Pinpoint the cell where the given text exists, returning its [X, Y] midpoint coordinate. 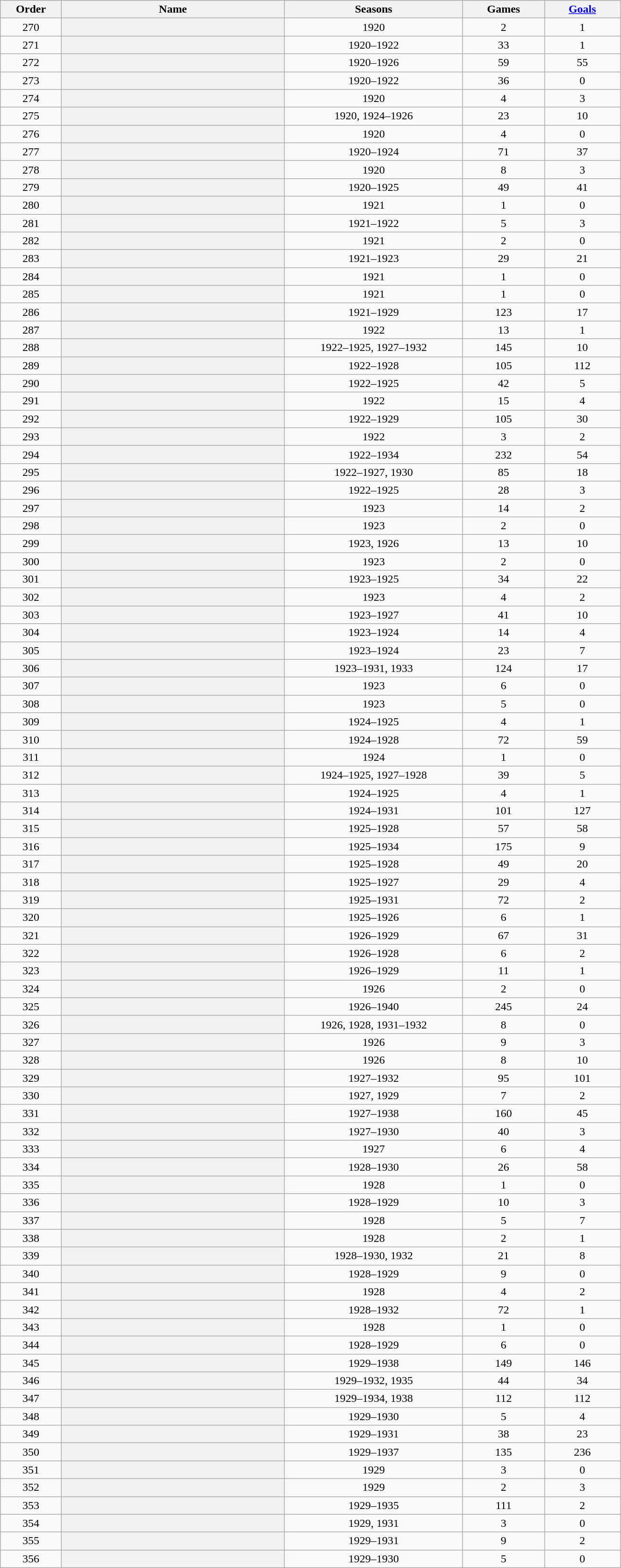
277 [31, 152]
308 [31, 704]
314 [31, 811]
1921–1923 [373, 259]
30 [582, 419]
1929–1938 [373, 1363]
322 [31, 953]
291 [31, 401]
353 [31, 1505]
20 [582, 864]
309 [31, 722]
282 [31, 241]
319 [31, 900]
1922–1925, 1927–1932 [373, 348]
22 [582, 579]
290 [31, 383]
18 [582, 472]
146 [582, 1363]
135 [504, 1452]
270 [31, 27]
321 [31, 935]
271 [31, 45]
317 [31, 864]
54 [582, 454]
336 [31, 1203]
1920–1926 [373, 63]
303 [31, 615]
1923–1927 [373, 615]
279 [31, 187]
306 [31, 668]
1926–1928 [373, 953]
1925–1931 [373, 900]
285 [31, 294]
Seasons [373, 9]
57 [504, 829]
Order [31, 9]
31 [582, 935]
281 [31, 223]
334 [31, 1167]
37 [582, 152]
232 [504, 454]
1927 [373, 1149]
351 [31, 1470]
280 [31, 205]
346 [31, 1381]
298 [31, 526]
11 [504, 971]
1927–1930 [373, 1131]
1921–1922 [373, 223]
296 [31, 490]
304 [31, 633]
330 [31, 1096]
145 [504, 348]
1922–1934 [373, 454]
38 [504, 1434]
111 [504, 1505]
329 [31, 1078]
28 [504, 490]
278 [31, 169]
160 [504, 1114]
289 [31, 365]
55 [582, 63]
335 [31, 1185]
297 [31, 508]
1928–1930, 1932 [373, 1256]
1923, 1926 [373, 544]
312 [31, 775]
175 [504, 846]
44 [504, 1381]
272 [31, 63]
1923–1925 [373, 579]
24 [582, 1006]
299 [31, 544]
1926, 1928, 1931–1932 [373, 1024]
342 [31, 1309]
305 [31, 650]
1927–1938 [373, 1114]
288 [31, 348]
328 [31, 1060]
284 [31, 277]
26 [504, 1167]
245 [504, 1006]
315 [31, 829]
341 [31, 1291]
1924–1928 [373, 739]
294 [31, 454]
1924–1931 [373, 811]
339 [31, 1256]
292 [31, 419]
307 [31, 686]
320 [31, 918]
349 [31, 1434]
39 [504, 775]
Goals [582, 9]
347 [31, 1399]
1925–1934 [373, 846]
300 [31, 562]
324 [31, 989]
236 [582, 1452]
331 [31, 1114]
1924–1925, 1927–1928 [373, 775]
149 [504, 1363]
325 [31, 1006]
40 [504, 1131]
Games [504, 9]
301 [31, 579]
15 [504, 401]
1920, 1924–1926 [373, 116]
1925–1927 [373, 882]
1922–1929 [373, 419]
332 [31, 1131]
326 [31, 1024]
273 [31, 80]
124 [504, 668]
310 [31, 739]
283 [31, 259]
85 [504, 472]
286 [31, 312]
293 [31, 437]
313 [31, 793]
1920–1925 [373, 187]
338 [31, 1238]
36 [504, 80]
274 [31, 98]
1927–1932 [373, 1078]
1929–1932, 1935 [373, 1381]
1929–1937 [373, 1452]
318 [31, 882]
352 [31, 1488]
337 [31, 1220]
1928–1930 [373, 1167]
1927, 1929 [373, 1096]
67 [504, 935]
1921–1929 [373, 312]
1929, 1931 [373, 1523]
355 [31, 1541]
1929–1934, 1938 [373, 1399]
344 [31, 1345]
Name [173, 9]
33 [504, 45]
354 [31, 1523]
323 [31, 971]
42 [504, 383]
1922–1928 [373, 365]
1922–1927, 1930 [373, 472]
327 [31, 1042]
356 [31, 1559]
345 [31, 1363]
340 [31, 1274]
295 [31, 472]
71 [504, 152]
287 [31, 330]
343 [31, 1327]
1928–1932 [373, 1309]
350 [31, 1452]
1924 [373, 757]
1926–1940 [373, 1006]
127 [582, 811]
95 [504, 1078]
1929–1935 [373, 1505]
45 [582, 1114]
275 [31, 116]
348 [31, 1416]
123 [504, 312]
1925–1926 [373, 918]
316 [31, 846]
302 [31, 597]
311 [31, 757]
276 [31, 134]
1920–1924 [373, 152]
1923–1931, 1933 [373, 668]
333 [31, 1149]
